Search for the cell housing the specified text and yield its (x, y) center coordinate. 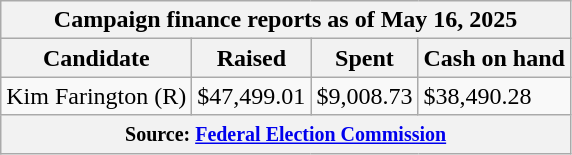
Raised (252, 58)
$38,490.28 (494, 96)
$47,499.01 (252, 96)
Spent (364, 58)
Campaign finance reports as of May 16, 2025 (286, 20)
Cash on hand (494, 58)
Kim Farington (R) (96, 96)
Candidate (96, 58)
$9,008.73 (364, 96)
Source: Federal Election Commission (286, 134)
